Provide the (X, Y) coordinate of the cell's center where the given text is located.  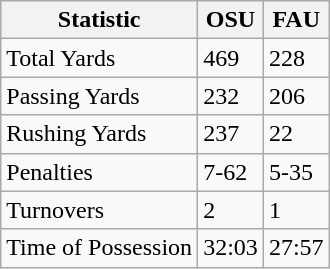
Time of Possession (100, 248)
5-35 (296, 172)
Statistic (100, 20)
232 (231, 96)
Penalties (100, 172)
FAU (296, 20)
Turnovers (100, 210)
32:03 (231, 248)
Passing Yards (100, 96)
7-62 (231, 172)
2 (231, 210)
27:57 (296, 248)
228 (296, 58)
Rushing Yards (100, 134)
206 (296, 96)
OSU (231, 20)
469 (231, 58)
22 (296, 134)
1 (296, 210)
Total Yards (100, 58)
237 (231, 134)
